Determine the [X, Y] coordinate at the center of the cell enclosing the given text.  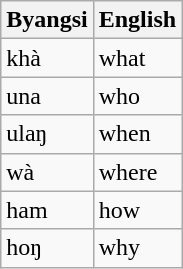
where [137, 172]
what [137, 58]
khà [47, 58]
why [137, 248]
hoŋ [47, 248]
Byangsi [47, 20]
English [137, 20]
wà [47, 172]
una [47, 96]
ham [47, 210]
how [137, 210]
who [137, 96]
when [137, 134]
ulaŋ [47, 134]
